Output the [X, Y] coordinate of the center of the cell containing the given text.  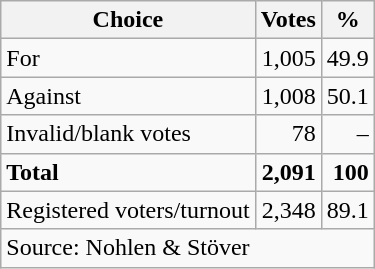
% [348, 20]
Against [128, 96]
50.1 [348, 96]
78 [288, 134]
2,348 [288, 210]
1,005 [288, 58]
100 [348, 172]
For [128, 58]
Votes [288, 20]
– [348, 134]
Choice [128, 20]
1,008 [288, 96]
Source: Nohlen & Stöver [188, 248]
Registered voters/turnout [128, 210]
2,091 [288, 172]
89.1 [348, 210]
49.9 [348, 58]
Total [128, 172]
Invalid/blank votes [128, 134]
